Scan for the cell matching the given text and deliver its (x, y) coordinate at center. 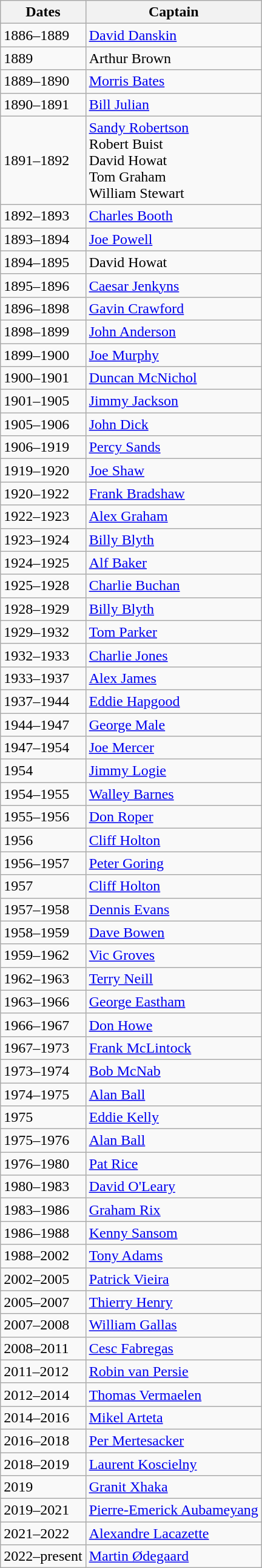
1891–1892 (43, 160)
1923–1924 (43, 540)
David O'Leary (173, 1187)
1898–1899 (43, 331)
1899–1900 (43, 355)
Mikel Arteta (173, 1417)
1905–1906 (43, 424)
Dates (43, 12)
1924–1925 (43, 563)
Joe Powell (173, 239)
2018–2019 (43, 1464)
1986–1988 (43, 1233)
1966–1967 (43, 1025)
1896–1898 (43, 308)
2019–2021 (43, 1510)
Eddie Hapgood (173, 701)
Alexandre Lacazette (173, 1533)
1956 (43, 840)
Charlie Jones (173, 655)
1973–1974 (43, 1071)
2005–2007 (43, 1302)
Per Mertesacker (173, 1441)
2021–2022 (43, 1533)
Bob McNab (173, 1071)
Vic Groves (173, 955)
Charles Booth (173, 216)
2012–2014 (43, 1394)
2002–2005 (43, 1279)
1932–1933 (43, 655)
1906–1919 (43, 447)
1889 (43, 58)
David Danskin (173, 35)
2011–2012 (43, 1371)
Frank McLintock (173, 1048)
George Eastham (173, 1002)
David Howat (173, 262)
1928–1929 (43, 609)
Laurent Koscielny (173, 1464)
Alf Baker (173, 563)
1892–1893 (43, 216)
John Anderson (173, 331)
Sandy Robertson Robert Buist David Howat Tom Graham William Stewart (173, 160)
1988–2002 (43, 1256)
Jimmy Logie (173, 771)
Martin Ødegaard (173, 1556)
Duncan McNichol (173, 378)
Morris Bates (173, 81)
1890–1891 (43, 104)
Don Howe (173, 1025)
2019 (43, 1487)
Cesc Fabregas (173, 1348)
Peter Goring (173, 863)
1925–1928 (43, 586)
1901–1905 (43, 401)
John Dick (173, 424)
Gavin Crawford (173, 308)
1929–1932 (43, 632)
1893–1894 (43, 239)
Robin van Persie (173, 1371)
1980–1983 (43, 1187)
1963–1966 (43, 1002)
1920–1922 (43, 494)
Captain (173, 12)
1894–1895 (43, 262)
William Gallas (173, 1325)
2014–2016 (43, 1417)
1958–1959 (43, 932)
1886–1889 (43, 35)
Frank Bradshaw (173, 494)
1954 (43, 771)
Joe Murphy (173, 355)
Tony Adams (173, 1256)
Pierre-Emerick Aubameyang (173, 1510)
1955–1956 (43, 817)
Jimmy Jackson (173, 401)
1933–1937 (43, 678)
2016–2018 (43, 1441)
1975–1976 (43, 1141)
1922–1923 (43, 517)
1954–1955 (43, 794)
Joe Shaw (173, 470)
Alex Graham (173, 517)
1967–1973 (43, 1048)
2007–2008 (43, 1325)
1975 (43, 1118)
Bill Julian (173, 104)
Pat Rice (173, 1164)
1900–1901 (43, 378)
1957 (43, 886)
Thierry Henry (173, 1302)
1959–1962 (43, 955)
Thomas Vermaelen (173, 1394)
1976–1980 (43, 1164)
Alex James (173, 678)
1895–1896 (43, 285)
1962–1963 (43, 979)
1956–1957 (43, 863)
Walley Barnes (173, 794)
Eddie Kelly (173, 1118)
1947–1954 (43, 748)
1937–1944 (43, 701)
Dennis Evans (173, 909)
1957–1958 (43, 909)
Caesar Jenkyns (173, 285)
2008–2011 (43, 1348)
George Male (173, 724)
Terry Neill (173, 979)
Kenny Sansom (173, 1233)
Charlie Buchan (173, 586)
Percy Sands (173, 447)
Dave Bowen (173, 932)
1974–1975 (43, 1095)
Granit Xhaka (173, 1487)
Arthur Brown (173, 58)
Joe Mercer (173, 748)
Tom Parker (173, 632)
1919–1920 (43, 470)
Don Roper (173, 817)
1983–1986 (43, 1210)
1889–1890 (43, 81)
2022–present (43, 1556)
1944–1947 (43, 724)
Patrick Vieira (173, 1279)
Graham Rix (173, 1210)
